Output the (x, y) coordinate of the center of the cell containing the given text.  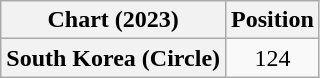
South Korea (Circle) (114, 58)
Chart (2023) (114, 20)
124 (273, 58)
Position (273, 20)
